Search for the cell housing the specified text and yield its [x, y] center coordinate. 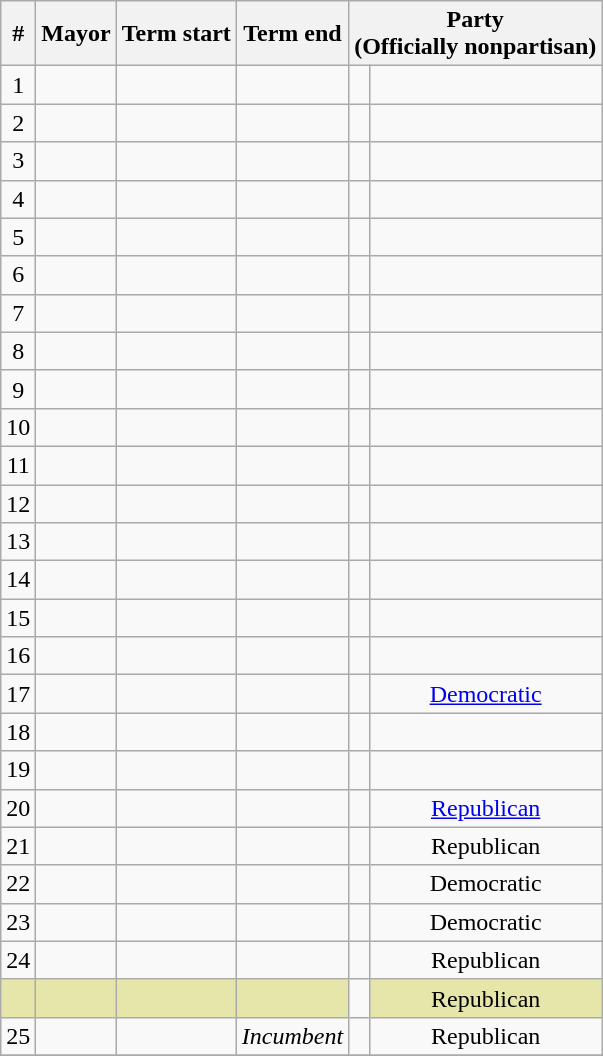
12 [18, 503]
Incumbent [292, 1036]
19 [18, 770]
13 [18, 542]
21 [18, 846]
15 [18, 618]
9 [18, 389]
20 [18, 808]
16 [18, 656]
5 [18, 237]
17 [18, 694]
18 [18, 732]
3 [18, 161]
8 [18, 351]
2 [18, 123]
7 [18, 313]
Party(Officially nonpartisan) [476, 34]
10 [18, 427]
23 [18, 922]
# [18, 34]
6 [18, 275]
11 [18, 465]
1 [18, 85]
4 [18, 199]
Term start [176, 34]
Term end [292, 34]
25 [18, 1036]
22 [18, 884]
24 [18, 960]
14 [18, 580]
Mayor [76, 34]
